Determine the [X, Y] coordinate at the center of the cell enclosing the given text.  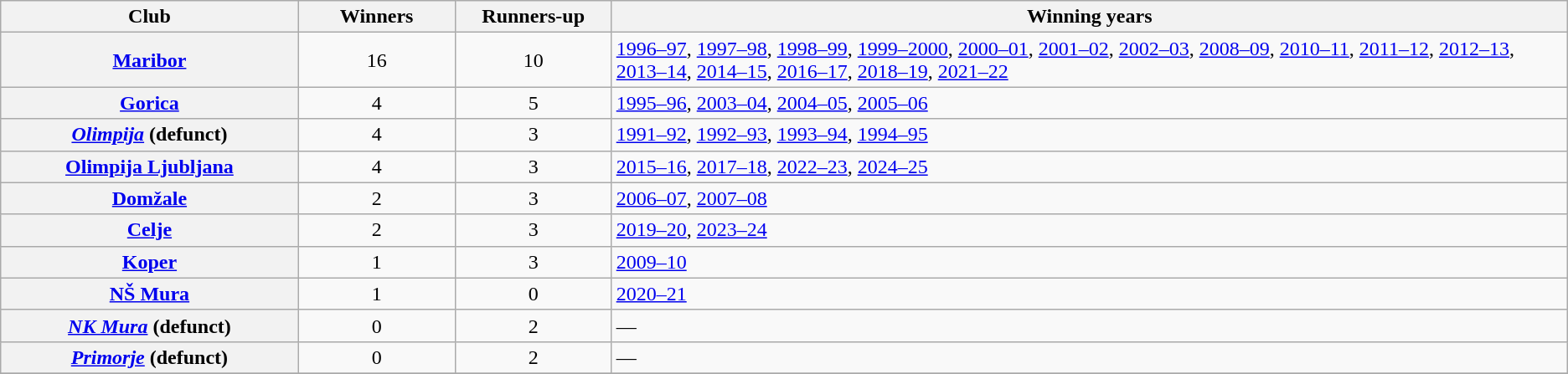
1996–97, 1997–98, 1998–99, 1999–2000, 2000–01, 2001–02, 2002–03, 2008–09, 2010–11, 2011–12, 2012–13, 2013–14, 2014–15, 2016–17, 2018–19, 2021–22 [1089, 60]
Koper [149, 262]
Primorje (defunct) [149, 357]
1995–96, 2003–04, 2004–05, 2005–06 [1089, 103]
NK Mura (defunct) [149, 325]
5 [533, 103]
Runners-up [533, 17]
2020–21 [1089, 294]
Gorica [149, 103]
2015–16, 2017–18, 2022–23, 2024–25 [1089, 167]
Club [149, 17]
Celje [149, 230]
Olimpija (defunct) [149, 135]
10 [533, 60]
Winners [377, 17]
16 [377, 60]
1991–92, 1992–93, 1993–94, 1994–95 [1089, 135]
2006–07, 2007–08 [1089, 198]
Winning years [1089, 17]
Olimpija Ljubljana [149, 167]
2019–20, 2023–24 [1089, 230]
Maribor [149, 60]
NŠ Mura [149, 294]
2009–10 [1089, 262]
Domžale [149, 198]
